Identify which cell holds the provided text, then report its [X, Y] central coordinate. 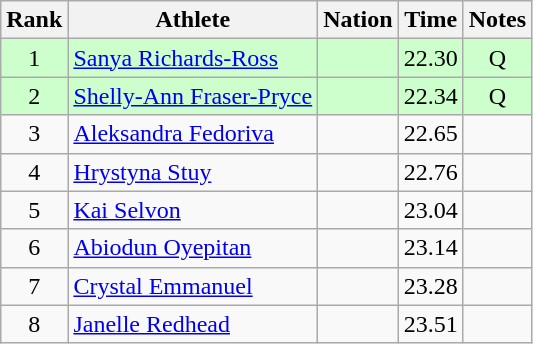
Aleksandra Fedoriva [193, 134]
7 [34, 286]
23.14 [430, 248]
Time [430, 20]
Shelly-Ann Fraser-Pryce [193, 96]
23.28 [430, 286]
2 [34, 96]
22.65 [430, 134]
Nation [358, 20]
Crystal Emmanuel [193, 286]
Kai Selvon [193, 210]
22.76 [430, 172]
Sanya Richards-Ross [193, 58]
3 [34, 134]
Rank [34, 20]
8 [34, 324]
Hrystyna Stuy [193, 172]
Athlete [193, 20]
4 [34, 172]
22.30 [430, 58]
Janelle Redhead [193, 324]
1 [34, 58]
23.51 [430, 324]
Notes [497, 20]
Abiodun Oyepitan [193, 248]
22.34 [430, 96]
6 [34, 248]
23.04 [430, 210]
5 [34, 210]
